Return [X, Y] of the center of cell containing provided text 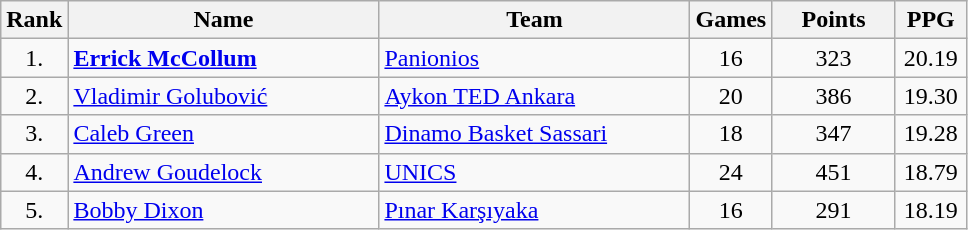
20 [731, 96]
386 [834, 96]
20.19 [930, 58]
Andrew Goudelock [224, 172]
18.79 [930, 172]
PPG [930, 20]
Games [731, 20]
2. [34, 96]
Dinamo Basket Sassari [534, 134]
Panionios [534, 58]
Vladimir Golubović [224, 96]
323 [834, 58]
451 [834, 172]
Rank [34, 20]
4. [34, 172]
1. [34, 58]
Bobby Dixon [224, 210]
Pınar Karşıyaka [534, 210]
5. [34, 210]
3. [34, 134]
19.30 [930, 96]
Points [834, 20]
291 [834, 210]
Team [534, 20]
Aykon TED Ankara [534, 96]
18.19 [930, 210]
19.28 [930, 134]
Name [224, 20]
18 [731, 134]
Caleb Green [224, 134]
347 [834, 134]
UNICS [534, 172]
24 [731, 172]
Errick McCollum [224, 58]
